Locate the cell with the specified text and output its [X, Y] center coordinate. 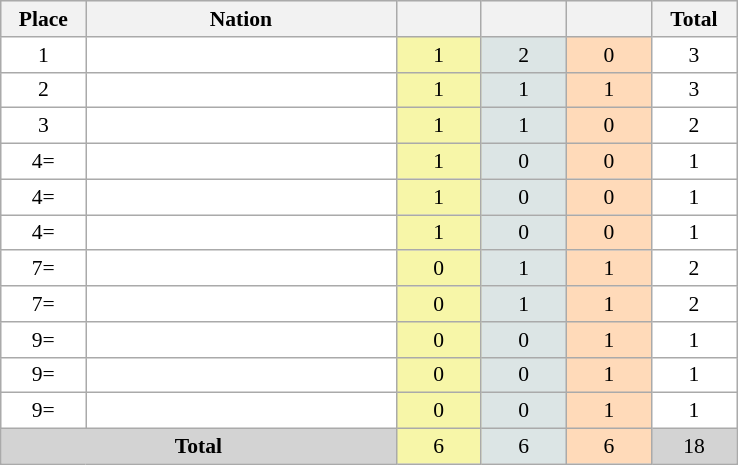
Nation [241, 19]
18 [694, 447]
Place [44, 19]
